Output the (X, Y) coordinate of the center of the cell containing the given text.  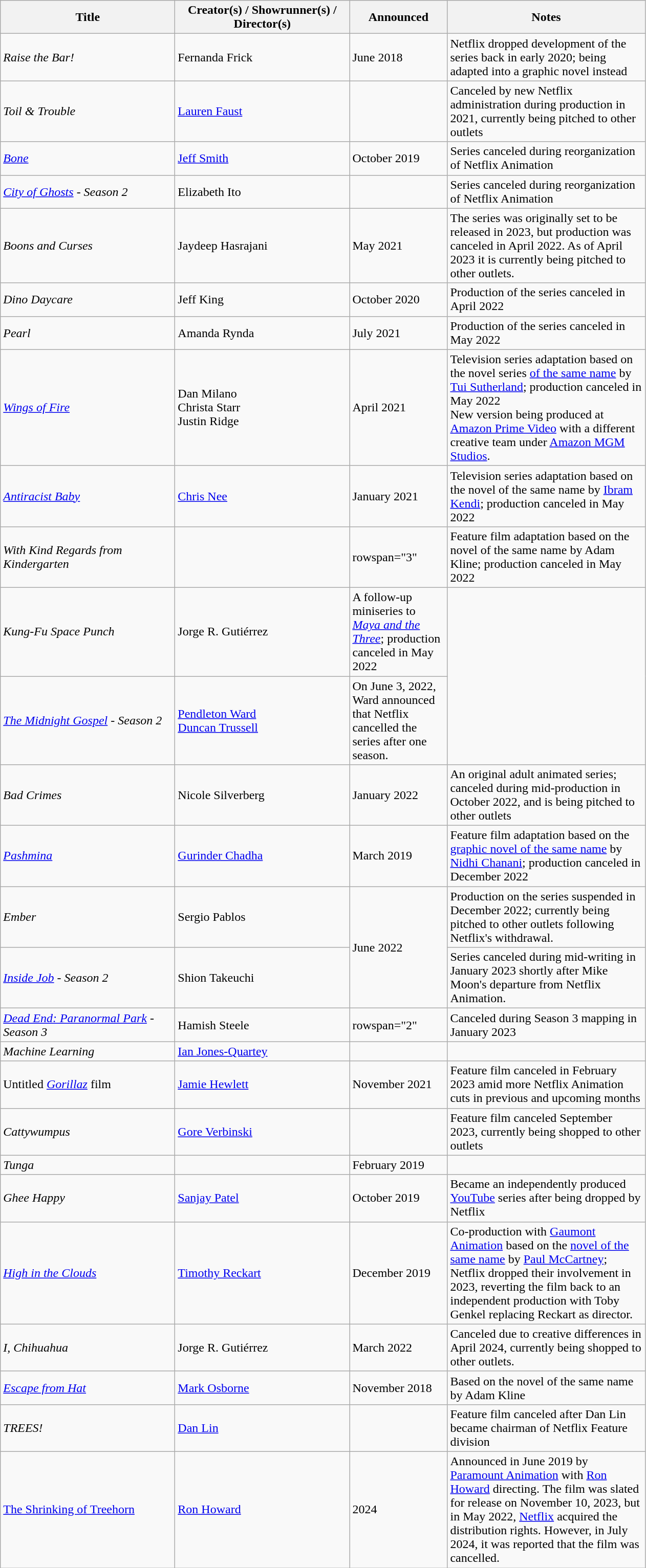
Title (88, 17)
Elizabeth Ito (262, 191)
I, Chihuahua (88, 1348)
July 2021 (398, 333)
Ghee Happy (88, 1198)
Dead End: Paranormal Park - Season 3 (88, 1025)
Feature film canceled September 2023, currently being shopped to other outlets (546, 1132)
November 2018 (398, 1387)
On June 3, 2022, Ward announced that Netflix cancelled the series after one season. (398, 720)
Dan MilanoChrista StarrJustin Ridge (262, 407)
Jeff King (262, 300)
Hamish Steele (262, 1025)
March 2022 (398, 1348)
Machine Learning (88, 1051)
2024 (398, 1509)
Sanjay Patel (262, 1198)
Raise the Bar! (88, 57)
January 2022 (398, 795)
Jamie Hewlett (262, 1085)
Tunga (88, 1165)
Dino Daycare (88, 300)
May 2021 (398, 246)
Feature film adaptation based on the graphic novel of the same name by Nidhi Chanani; production canceled in December 2022 (546, 856)
Pashmina (88, 856)
Ember (88, 917)
Dan Lin (262, 1428)
April 2021 (398, 407)
Inside Job - Season 2 (88, 978)
Jeff Smith (262, 159)
February 2019 (398, 1165)
An original adult animated series; canceled during mid-production in October 2022, and is being pitched to other outlets (546, 795)
The Midnight Gospel - Season 2 (88, 720)
rowspan="3" (398, 557)
Kung-Fu Space Punch (88, 631)
December 2019 (398, 1273)
Gore Verbinski (262, 1132)
Cattywumpus (88, 1132)
Became an independently produced YouTube series after being dropped by Netflix (546, 1198)
Canceled by new Netflix administration during production in 2021, currently being pitched to other outlets (546, 112)
Sergio Pablos (262, 917)
Based on the novel of the same name by Adam Kline (546, 1387)
Series canceled during mid-writing in January 2023 shortly after Mike Moon's departure from Netflix Animation. (546, 978)
Amanda Rynda (262, 333)
Untitled Gorillaz film (88, 1085)
Bad Crimes (88, 795)
TREES! (88, 1428)
Jaydeep Hasrajani (262, 246)
June 2022 (398, 947)
Production of the series canceled in April 2022 (546, 300)
rowspan="2" (398, 1025)
Canceled during Season 3 mapping in January 2023 (546, 1025)
Antiracist Baby (88, 496)
The Shrinking of Treehorn (88, 1509)
Timothy Reckart (262, 1273)
Production of the series canceled in May 2022 (546, 333)
Fernanda Frick (262, 57)
Pendleton WardDuncan Trussell (262, 720)
Bone (88, 159)
Television series adaptation based on the novel of the same name by Ibram Kendi; production canceled in May 2022 (546, 496)
A follow-up miniseries to Maya and the Three; production canceled in May 2022 (398, 631)
City of Ghosts - Season 2 (88, 191)
January 2021 (398, 496)
October 2020 (398, 300)
Lauren Faust (262, 112)
Announced (398, 17)
Creator(s) / Showrunner(s) / Director(s) (262, 17)
November 2021 (398, 1085)
Wings of Fire (88, 407)
Mark Osborne (262, 1387)
Nicole Silverberg (262, 795)
Feature film adaptation based on the novel of the same name by Adam Kline; production canceled in May 2022 (546, 557)
June 2018 (398, 57)
Pearl (88, 333)
Netflix dropped development of the series back in early 2020; being adapted into a graphic novel instead (546, 57)
Boons and Curses (88, 246)
Canceled due to creative differences in April 2024, currently being shopped to other outlets. (546, 1348)
Production on the series suspended in December 2022; currently being pitched to other outlets following Netflix's withdrawal. (546, 917)
Chris Nee (262, 496)
Notes (546, 17)
Shion Takeuchi (262, 978)
Toil & Trouble (88, 112)
With Kind Regards from Kindergarten (88, 557)
Feature film canceled in February 2023 amid more Netflix Animation cuts in previous and upcoming months (546, 1085)
Gurinder Chadha (262, 856)
Ian Jones-Quartey (262, 1051)
Feature film canceled after Dan Lin became chairman of Netflix Feature division (546, 1428)
Escape from Hat (88, 1387)
March 2019 (398, 856)
High in the Clouds (88, 1273)
Ron Howard (262, 1509)
